Scan for the cell matching the given text and deliver its (x, y) coordinate at center. 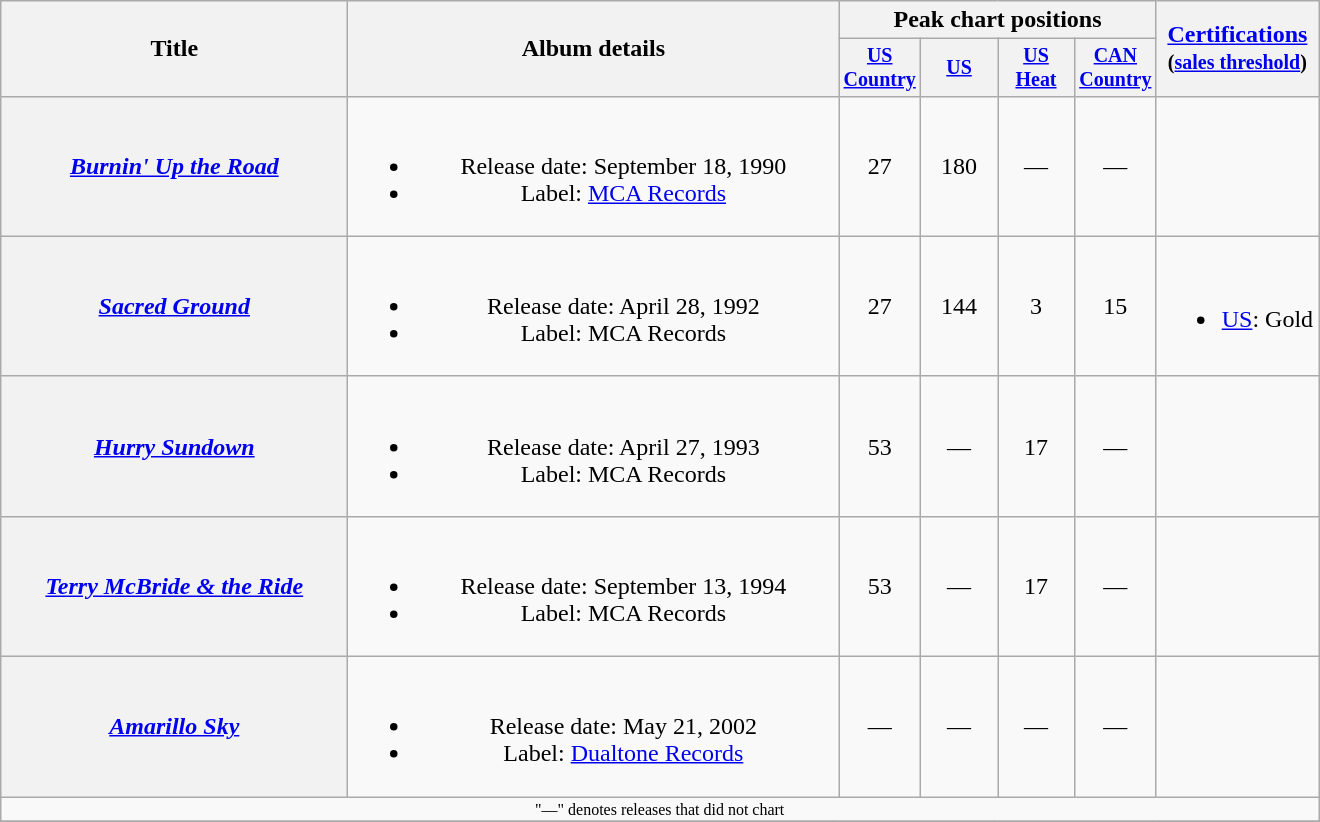
US Country (880, 68)
US (960, 68)
Terry McBride & the Ride (174, 586)
144 (960, 306)
Certifications(sales threshold) (1237, 49)
Amarillo Sky (174, 727)
Release date: September 18, 1990Label: MCA Records (594, 166)
Album details (594, 49)
Release date: April 27, 1993Label: MCA Records (594, 446)
US Heat (1036, 68)
"—" denotes releases that did not chart (660, 809)
15 (1115, 306)
Release date: September 13, 1994Label: MCA Records (594, 586)
Burnin' Up the Road (174, 166)
180 (960, 166)
CAN Country (1115, 68)
3 (1036, 306)
Title (174, 49)
Release date: May 21, 2002Label: Dualtone Records (594, 727)
Hurry Sundown (174, 446)
Release date: April 28, 1992Label: MCA Records (594, 306)
Sacred Ground (174, 306)
Peak chart positions (998, 20)
US: Gold (1237, 306)
